Find where the given text appears and provide that cell's center as (X, Y) coordinate. 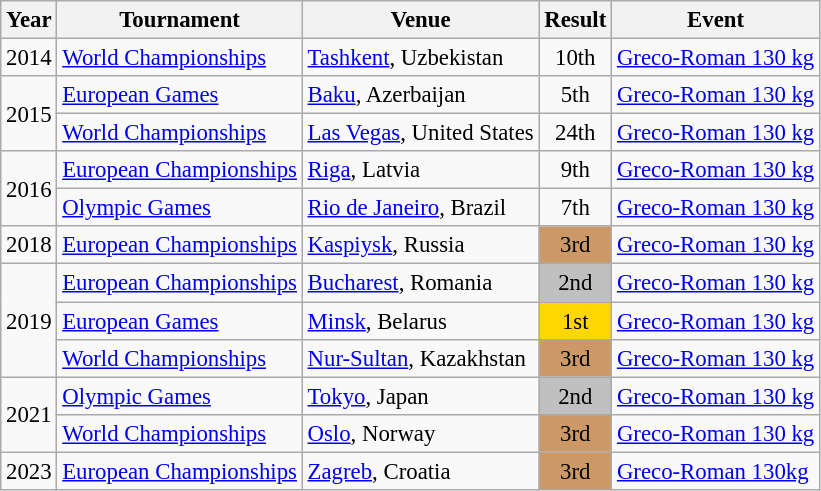
10th (576, 58)
Year (29, 20)
Minsk, Belarus (420, 321)
Las Vegas, United States (420, 133)
Result (576, 20)
Oslo, Norway (420, 433)
2023 (29, 471)
2019 (29, 320)
Event (716, 20)
Rio de Janeiro, Brazil (420, 208)
2014 (29, 58)
2021 (29, 414)
Baku, Azerbaijan (420, 95)
Tashkent, Uzbekistan (420, 58)
Kaspiysk, Russia (420, 245)
Greco-Roman 130kg (716, 471)
Zagreb, Croatia (420, 471)
Riga, Latvia (420, 170)
Venue (420, 20)
Bucharest, Romania (420, 283)
Nur-Sultan, Kazakhstan (420, 358)
2018 (29, 245)
9th (576, 170)
2015 (29, 114)
5th (576, 95)
Tokyo, Japan (420, 396)
24th (576, 133)
1st (576, 321)
Tournament (180, 20)
2016 (29, 188)
7th (576, 208)
